Locate the cell with the specified text and output its (X, Y) center coordinate. 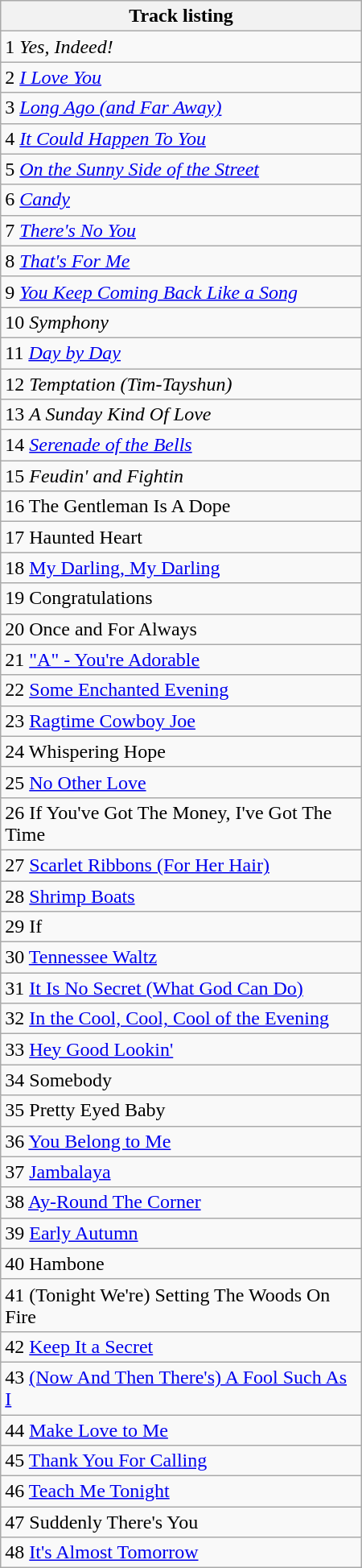
31 It Is No Secret (What God Can Do) (181, 988)
34 Somebody (181, 1080)
10 Symphony (181, 322)
41 (Tonight We're) Setting The Woods On Fire (181, 1305)
27 Scarlet Ribbons (For Her Hair) (181, 865)
23 Ragtime Cowboy Joe (181, 721)
21 "A" - You're Adorable (181, 660)
20 Once and For Always (181, 629)
14 Serenade of the Bells (181, 445)
42 Keep It a Secret (181, 1347)
37 Jambalaya (181, 1172)
48 It's Almost Tomorrow (181, 1553)
40 Hambone (181, 1264)
46 Teach Me Tonight (181, 1491)
Track listing (181, 16)
39 Early Autumn (181, 1233)
16 The Gentleman Is A Dope (181, 507)
7 There's No You (181, 230)
44 Make Love to Me (181, 1429)
45 Thank You For Calling (181, 1461)
4 It Could Happen To You (181, 139)
38 Ay-Round The Corner (181, 1202)
15 Feudin' and Fightin (181, 476)
12 Temptation (Tim-Tayshun) (181, 384)
18 My Darling, My Darling (181, 568)
11 Day by Day (181, 353)
33 Hey Good Lookin' (181, 1049)
3 Long Ago (and Far Away) (181, 108)
6 Candy (181, 200)
32 In the Cool, Cool, Cool of the Evening (181, 1019)
43 (Now And Then There's) A Fool Such As I (181, 1388)
2 I Love You (181, 77)
30 Tennessee Waltz (181, 958)
24 Whispering Hope (181, 751)
19 Congratulations (181, 598)
26 If You've Got The Money, I've Got The Time (181, 823)
35 Pretty Eyed Baby (181, 1111)
28 Shrimp Boats (181, 896)
47 Suddenly There's You (181, 1522)
22 Some Enchanted Evening (181, 690)
17 Haunted Heart (181, 537)
36 You Belong to Me (181, 1141)
5 On the Sunny Side of the Street (181, 169)
13 A Sunday Kind Of Love (181, 415)
9 You Keep Coming Back Like a Song (181, 292)
25 No Other Love (181, 782)
29 If (181, 927)
1 Yes, Indeed! (181, 47)
8 That's For Me (181, 261)
